Determine the (x, y) coordinate at the center of the cell enclosing the given text.  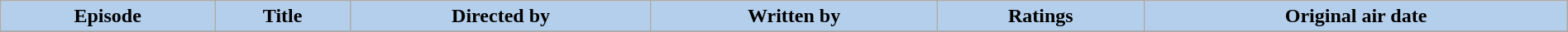
Directed by (501, 16)
Episode (108, 16)
Original air date (1356, 16)
Written by (794, 16)
Title (283, 16)
Ratings (1040, 16)
